Search for the cell housing the specified text and yield its (x, y) center coordinate. 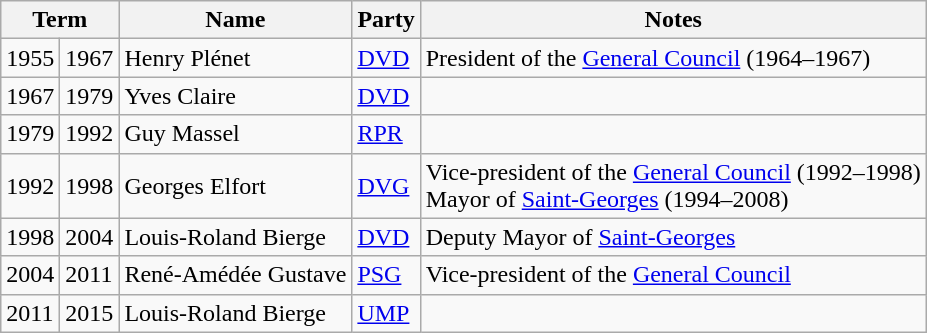
René-Amédée Gustave (236, 275)
Yves Claire (236, 96)
DVG (386, 186)
RPR (386, 134)
Party (386, 20)
President of the General Council (1964–1967) (673, 58)
PSG (386, 275)
Henry Plénet (236, 58)
Guy Massel (236, 134)
Vice-president of the General Council (1992–1998)Mayor of Saint-Georges (1994–2008) (673, 186)
Term (60, 20)
1955 (30, 58)
Deputy Mayor of Saint-Georges (673, 237)
UMP (386, 313)
Name (236, 20)
Vice-president of the General Council (673, 275)
Georges Elfort (236, 186)
2015 (90, 313)
Notes (673, 20)
